From the cell containing the given text, extract its center point as (X, Y) coordinate. 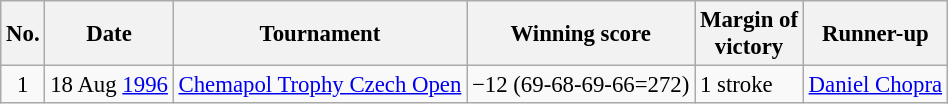
−12 (69-68-69-66=272) (581, 85)
Chemapol Trophy Czech Open (320, 85)
18 Aug 1996 (109, 85)
Winning score (581, 34)
Margin ofvictory (750, 34)
Daniel Chopra (875, 85)
1 stroke (750, 85)
No. (23, 34)
1 (23, 85)
Date (109, 34)
Runner-up (875, 34)
Tournament (320, 34)
